Identify which cell holds the provided text, then report its (X, Y) central coordinate. 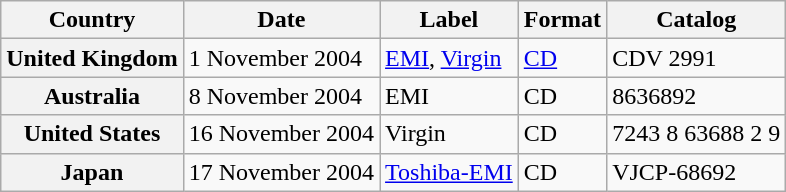
United States (92, 134)
8636892 (696, 96)
Country (92, 20)
Australia (92, 96)
Toshiba-EMI (450, 172)
EMI (450, 96)
Japan (92, 172)
VJCP-68692 (696, 172)
16 November 2004 (281, 134)
United Kingdom (92, 58)
Label (450, 20)
17 November 2004 (281, 172)
Format (562, 20)
Catalog (696, 20)
7243 8 63688 2 9 (696, 134)
Date (281, 20)
CDV 2991 (696, 58)
Virgin (450, 134)
1 November 2004 (281, 58)
EMI, Virgin (450, 58)
8 November 2004 (281, 96)
